Pinpoint the cell where the given text exists, returning its (X, Y) midpoint coordinate. 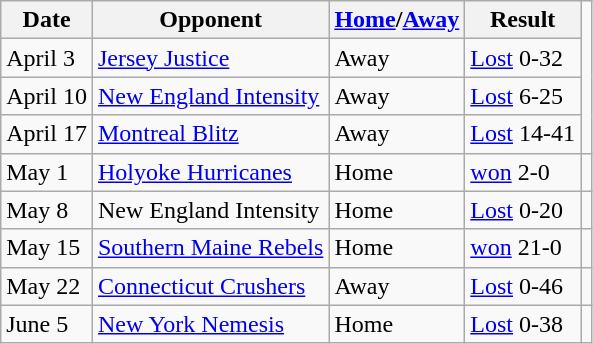
Home/Away (397, 20)
won 2-0 (523, 172)
Southern Maine Rebels (210, 248)
Lost 0-20 (523, 210)
Date (47, 20)
Lost 0-46 (523, 286)
Opponent (210, 20)
Lost 14-41 (523, 134)
May 8 (47, 210)
April 3 (47, 58)
May 22 (47, 286)
Lost 0-38 (523, 324)
New York Nemesis (210, 324)
won 21-0 (523, 248)
Lost 0-32 (523, 58)
Lost 6-25 (523, 96)
Result (523, 20)
Jersey Justice (210, 58)
April 10 (47, 96)
Connecticut Crushers (210, 286)
April 17 (47, 134)
Holyoke Hurricanes (210, 172)
Montreal Blitz (210, 134)
June 5 (47, 324)
May 1 (47, 172)
May 15 (47, 248)
